Return (x, y) of the center of cell containing provided text 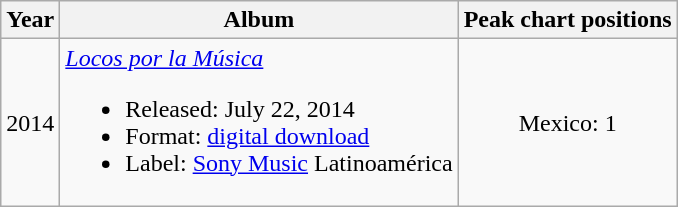
Year (30, 20)
Album (259, 20)
Peak chart positions (568, 20)
Locos por la MúsicaReleased: July 22, 2014Format: digital downloadLabel: Sony Music Latinoamérica (259, 122)
Mexico: 1 (568, 122)
2014 (30, 122)
